Return [x, y] of the center of cell containing provided text 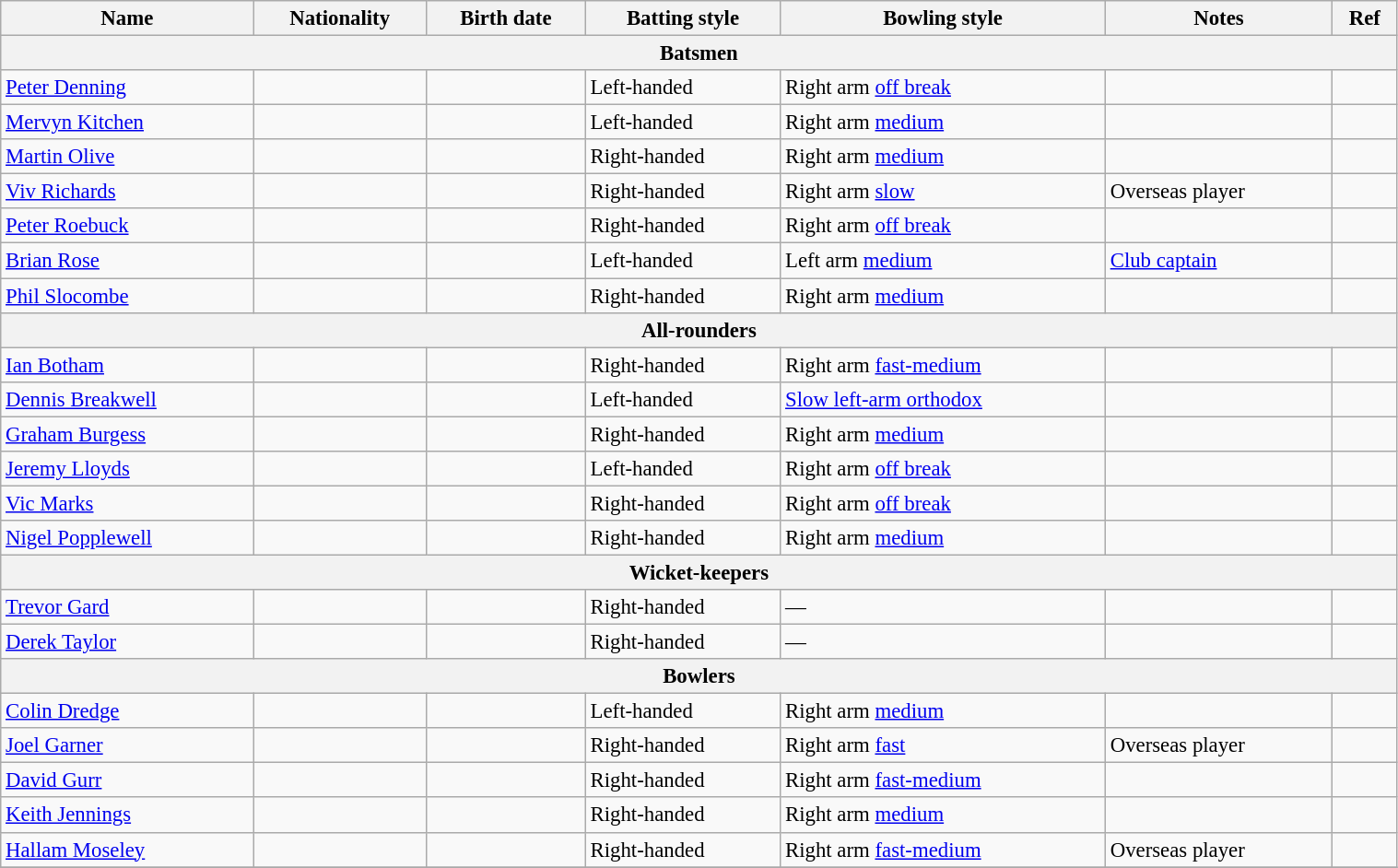
Bowling style [944, 18]
Slow left-arm orthodox [944, 399]
Club captain [1218, 261]
Nigel Popplewell [127, 538]
Ref [1365, 18]
Nationality [340, 18]
Graham Burgess [127, 434]
Hallam Moseley [127, 850]
Trevor Gard [127, 607]
Phil Slocombe [127, 296]
Left arm medium [944, 261]
Vic Marks [127, 503]
Peter Denning [127, 88]
All-rounders [699, 330]
Wicket-keepers [699, 572]
Bowlers [699, 676]
Derek Taylor [127, 642]
Batting style [682, 18]
Right arm slow [944, 192]
Martin Olive [127, 157]
Batsmen [699, 53]
Keith Jennings [127, 815]
Dennis Breakwell [127, 399]
Birth date [507, 18]
Peter Roebuck [127, 226]
Jeremy Lloyds [127, 469]
Mervyn Kitchen [127, 123]
Notes [1218, 18]
Name [127, 18]
Joel Garner [127, 745]
Colin Dredge [127, 711]
Right arm fast [944, 745]
Viv Richards [127, 192]
Brian Rose [127, 261]
David Gurr [127, 780]
Ian Botham [127, 365]
